Locate the cell with the specified text and output its [x, y] center coordinate. 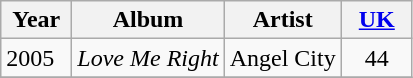
Love Me Right [148, 58]
2005 [36, 58]
Year [36, 20]
44 [376, 58]
UK [376, 20]
Artist [282, 20]
Angel City [282, 58]
Album [148, 20]
